Scan for the cell matching the given text and deliver its (x, y) coordinate at center. 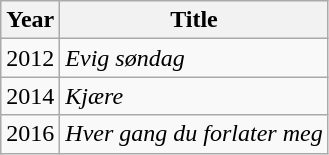
Title (194, 20)
Hver gang du forlater meg (194, 134)
Kjære (194, 96)
2012 (30, 58)
Evig søndag (194, 58)
2016 (30, 134)
2014 (30, 96)
Year (30, 20)
